Search for the cell housing the specified text and yield its [x, y] center coordinate. 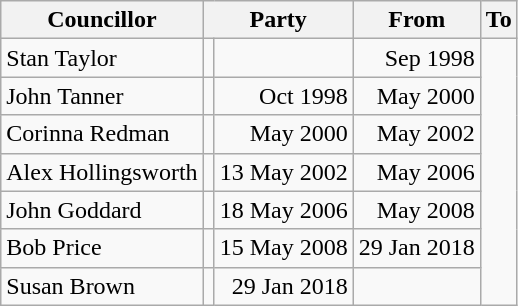
15 May 2008 [284, 248]
Party [278, 20]
May 2006 [416, 172]
Susan Brown [102, 286]
John Tanner [102, 96]
18 May 2006 [284, 210]
May 2002 [416, 134]
Sep 1998 [416, 58]
John Goddard [102, 210]
Councillor [102, 20]
From [416, 20]
13 May 2002 [284, 172]
To [498, 20]
Corinna Redman [102, 134]
Alex Hollingsworth [102, 172]
Stan Taylor [102, 58]
Oct 1998 [284, 96]
May 2008 [416, 210]
Bob Price [102, 248]
